Return the [x, y] coordinate for the center point of the cell that contains the specified text.  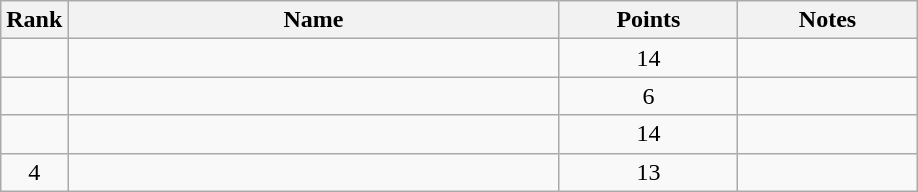
4 [34, 172]
Notes [828, 20]
13 [648, 172]
Points [648, 20]
Name [314, 20]
Rank [34, 20]
6 [648, 96]
